Pinpoint the cell where the given text exists, returning its [X, Y] midpoint coordinate. 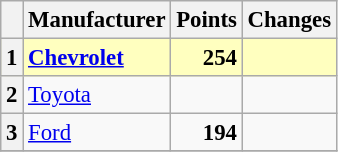
254 [206, 58]
3 [12, 133]
Points [206, 20]
Manufacturer [97, 20]
194 [206, 133]
Chevrolet [97, 58]
1 [12, 58]
2 [12, 95]
Changes [289, 20]
Toyota [97, 95]
Ford [97, 133]
